Search for the cell housing the specified text and yield its (X, Y) center coordinate. 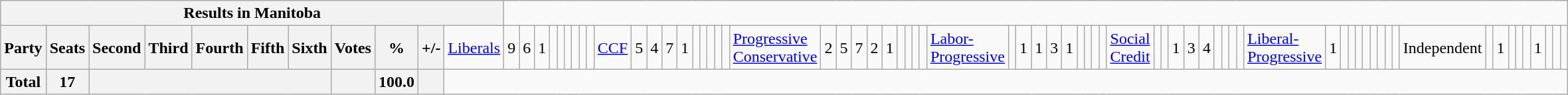
Second (117, 48)
Liberals (474, 48)
17 (67, 82)
Third (169, 48)
100.0 (396, 82)
Fourth (219, 48)
Liberal-Progressive (1284, 48)
Sixth (309, 48)
6 (527, 48)
% (396, 48)
9 (511, 48)
Independent (1442, 48)
CCF (612, 48)
Total (23, 82)
Party (23, 48)
Progressive Conservative (775, 48)
Votes (353, 48)
+/- (432, 48)
Social Credit (1130, 48)
Results in Manitoba (252, 13)
Seats (67, 48)
Fifth (268, 48)
Labor-Progressive (967, 48)
